Extract the [X, Y] coordinate from the center of the cell holding the provided text.  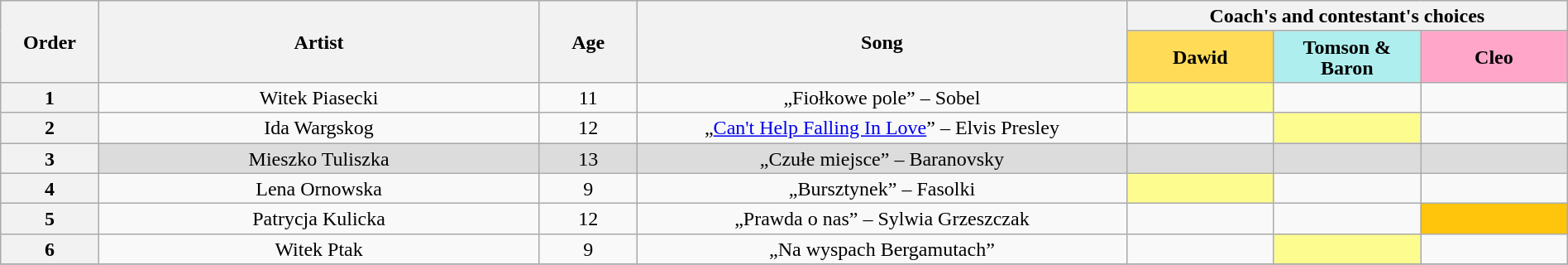
1 [50, 98]
Witek Ptak [319, 248]
4 [50, 189]
„Can't Help Falling In Love” – Elvis Presley [882, 128]
„Na wyspach Bergamutach” [882, 248]
Artist [319, 41]
Cleo [1494, 56]
13 [588, 157]
Order [50, 41]
„Bursztynek” – Fasolki [882, 189]
2 [50, 128]
Mieszko Tuliszka [319, 157]
„Czułe miejsce” – Baranovsky [882, 157]
Patrycja Kulicka [319, 219]
Tomson & Baron [1347, 56]
„Prawda o nas” – Sylwia Grzeszczak [882, 219]
Ida Wargskog [319, 128]
Age [588, 41]
Coach's and contestant's choices [1346, 17]
6 [50, 248]
Witek Piasecki [319, 98]
Song [882, 41]
Dawid [1200, 56]
„Fiołkowe pole” – Sobel [882, 98]
5 [50, 219]
Lena Ornowska [319, 189]
3 [50, 157]
11 [588, 98]
